Determine the [X, Y] coordinate at the center of the cell enclosing the given text.  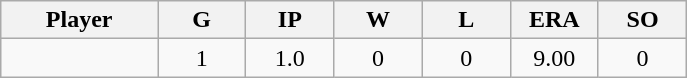
L [466, 20]
SO [642, 20]
G [202, 20]
ERA [554, 20]
1.0 [290, 58]
IP [290, 20]
Player [80, 20]
W [378, 20]
1 [202, 58]
9.00 [554, 58]
